From the cell containing the given text, extract its center point as [x, y] coordinate. 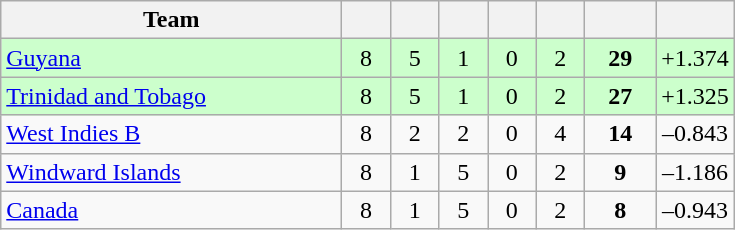
West Indies B [172, 134]
–0.843 [696, 134]
Windward Islands [172, 172]
14 [620, 134]
Team [172, 20]
–1.186 [696, 172]
9 [620, 172]
Guyana [172, 58]
4 [560, 134]
Canada [172, 210]
29 [620, 58]
+1.374 [696, 58]
–0.943 [696, 210]
Trinidad and Tobago [172, 96]
+1.325 [696, 96]
27 [620, 96]
